Detect which cell encompasses the target text, then output its (X, Y) center coordinate. 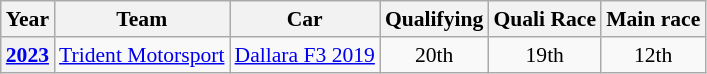
20th (434, 55)
Trident Motorsport (142, 55)
Year (28, 19)
12th (653, 55)
Car (305, 19)
Main race (653, 19)
Team (142, 19)
19th (544, 55)
Dallara F3 2019 (305, 55)
2023 (28, 55)
Quali Race (544, 19)
Qualifying (434, 19)
